Scan for the cell matching the given text and deliver its (X, Y) coordinate at center. 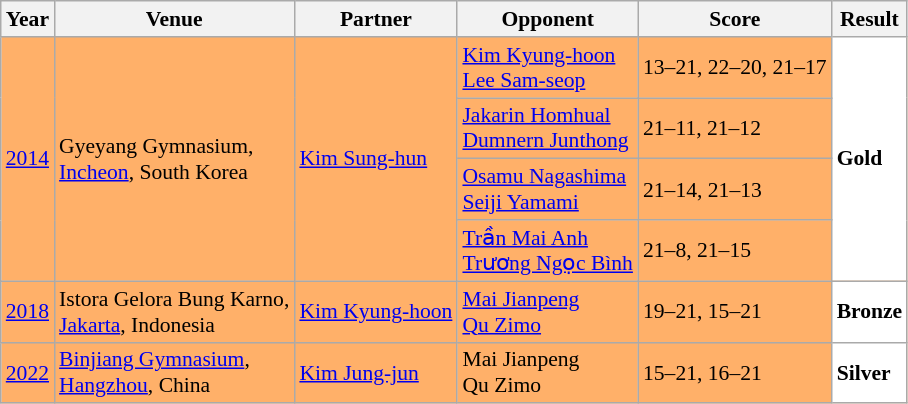
Istora Gelora Bung Karno,Jakarta, Indonesia (174, 312)
Result (870, 19)
Bronze (870, 312)
Score (735, 19)
Partner (376, 19)
2018 (28, 312)
Gyeyang Gymnasium,Incheon, South Korea (174, 159)
Year (28, 19)
Jakarin Homhual Dumnern Junthong (548, 128)
21–8, 21–15 (735, 250)
Binjiang Gymnasium,Hangzhou, China (174, 372)
Gold (870, 159)
2014 (28, 159)
19–21, 15–21 (735, 312)
Opponent (548, 19)
2022 (28, 372)
15–21, 16–21 (735, 372)
21–11, 21–12 (735, 128)
Trần Mai Anh Trương Ngọc Bình (548, 250)
21–14, 21–13 (735, 190)
Kim Jung-jun (376, 372)
Kim Sung-hun (376, 159)
Kim Kyung-hoon Lee Sam-seop (548, 68)
Venue (174, 19)
Osamu Nagashima Seiji Yamami (548, 190)
Kim Kyung-hoon (376, 312)
13–21, 22–20, 21–17 (735, 68)
Silver (870, 372)
